Determine the (x, y) coordinate at the center of the cell enclosing the given text.  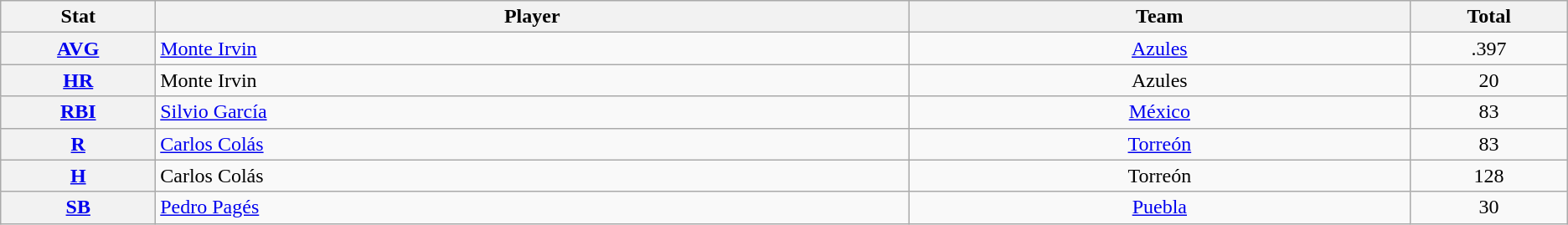
HR (79, 80)
.397 (1489, 49)
Player (533, 17)
Silvio García (533, 112)
R (79, 144)
México (1159, 112)
20 (1489, 80)
128 (1489, 176)
Pedro Pagés (533, 207)
Stat (79, 17)
SB (79, 207)
H (79, 176)
Total (1489, 17)
30 (1489, 207)
RBI (79, 112)
Team (1159, 17)
AVG (79, 49)
Puebla (1159, 207)
